Detect which cell encompasses the target text, then output its [x, y] center coordinate. 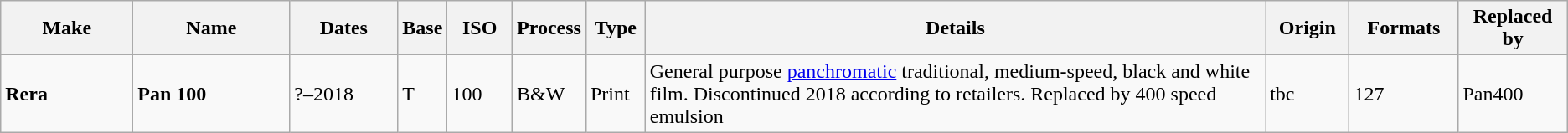
Name [211, 28]
tbc [1308, 94]
Origin [1308, 28]
100 [480, 94]
Replaced by [1513, 28]
Type [615, 28]
Dates [343, 28]
?–2018 [343, 94]
Pan400 [1513, 94]
Rera [67, 94]
B&W [549, 94]
Print [615, 94]
ISO [480, 28]
127 [1404, 94]
Details [955, 28]
T [422, 94]
Pan 100 [211, 94]
Base [422, 28]
Formats [1404, 28]
Process [549, 28]
Make [67, 28]
